Capture the cell that displays the provided text and extract its (x, y) central coordinate. 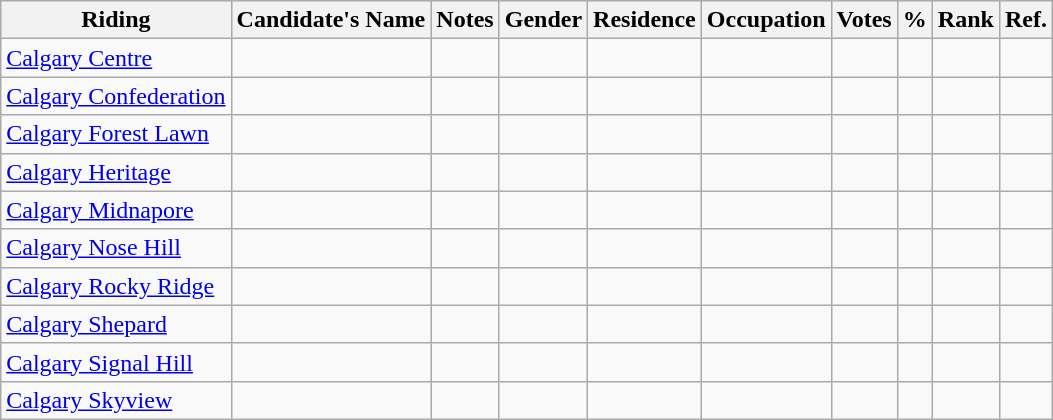
Calgary Rocky Ridge (116, 286)
Calgary Shepard (116, 324)
Calgary Nose Hill (116, 248)
Riding (116, 20)
Gender (543, 20)
Calgary Signal Hill (116, 362)
Rank (966, 20)
Occupation (766, 20)
Calgary Midnapore (116, 210)
Calgary Forest Lawn (116, 134)
Calgary Centre (116, 58)
Calgary Skyview (116, 400)
Calgary Confederation (116, 96)
Residence (645, 20)
Votes (864, 20)
Calgary Heritage (116, 172)
Ref. (1026, 20)
Notes (465, 20)
% (914, 20)
Candidate's Name (331, 20)
